Determine the [x, y] coordinate at the center of the cell enclosing the given text.  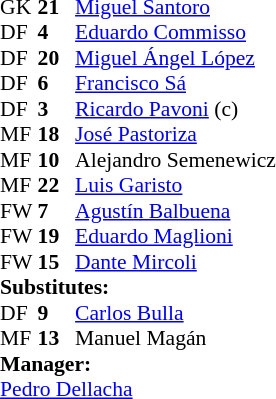
Dante Mircoli [176, 262]
7 [57, 211]
20 [57, 58]
Alejandro Semenewicz [176, 160]
22 [57, 185]
3 [57, 109]
José Pastoriza [176, 135]
Ricardo Pavoni (c) [176, 109]
10 [57, 160]
Luis Garisto [176, 185]
6 [57, 83]
Substitutes: [138, 287]
18 [57, 135]
Francisco Sá [176, 83]
Agustín Balbuena [176, 211]
Miguel Ángel López [176, 58]
Eduardo Maglioni [176, 237]
Carlos Bulla [176, 313]
9 [57, 313]
Manuel Magán [176, 339]
4 [57, 33]
Eduardo Commisso [176, 33]
15 [57, 262]
Manager: [138, 364]
19 [57, 237]
13 [57, 339]
